Locate the cell with the specified text and output its [X, Y] center coordinate. 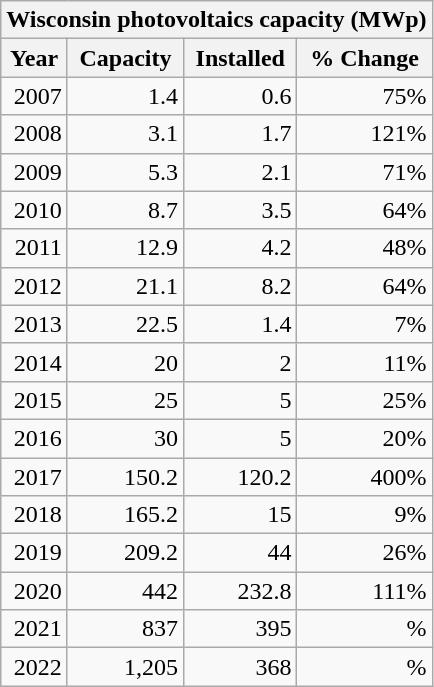
Installed [240, 58]
Wisconsin photovoltaics capacity (MWp) [216, 20]
2022 [34, 667]
2017 [34, 477]
400% [364, 477]
837 [125, 629]
2 [240, 362]
48% [364, 248]
21.1 [125, 286]
26% [364, 553]
5.3 [125, 172]
150.2 [125, 477]
20 [125, 362]
15 [240, 515]
22.5 [125, 324]
442 [125, 591]
2019 [34, 553]
232.8 [240, 591]
121% [364, 134]
2009 [34, 172]
8.2 [240, 286]
% Change [364, 58]
2020 [34, 591]
209.2 [125, 553]
2014 [34, 362]
71% [364, 172]
3.5 [240, 210]
30 [125, 438]
2008 [34, 134]
2011 [34, 248]
7% [364, 324]
2016 [34, 438]
2013 [34, 324]
44 [240, 553]
2007 [34, 96]
25 [125, 400]
11% [364, 362]
3.1 [125, 134]
20% [364, 438]
2.1 [240, 172]
8.7 [125, 210]
9% [364, 515]
2015 [34, 400]
4.2 [240, 248]
2012 [34, 286]
1,205 [125, 667]
120.2 [240, 477]
12.9 [125, 248]
395 [240, 629]
2010 [34, 210]
75% [364, 96]
2018 [34, 515]
111% [364, 591]
368 [240, 667]
165.2 [125, 515]
Capacity [125, 58]
0.6 [240, 96]
2021 [34, 629]
1.7 [240, 134]
Year [34, 58]
25% [364, 400]
